Pinpoint the cell where the given text exists, returning its [x, y] midpoint coordinate. 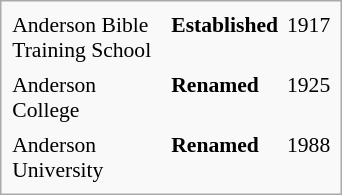
1917 [308, 38]
1988 [308, 158]
Established [224, 38]
Anderson College [87, 98]
1925 [308, 98]
Anderson Bible Training School [87, 38]
Anderson University [87, 158]
